Provide the [x, y] coordinate of the cell's center where the given text is located.  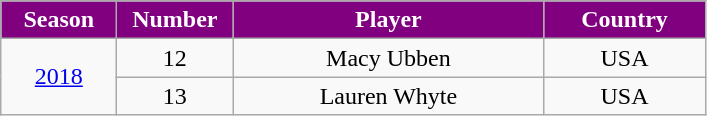
Macy Ubben [388, 58]
Number [175, 20]
Player [388, 20]
Season [59, 20]
12 [175, 58]
2018 [59, 77]
13 [175, 96]
Lauren Whyte [388, 96]
Country [624, 20]
